From the cell containing the given text, extract its center point as [x, y] coordinate. 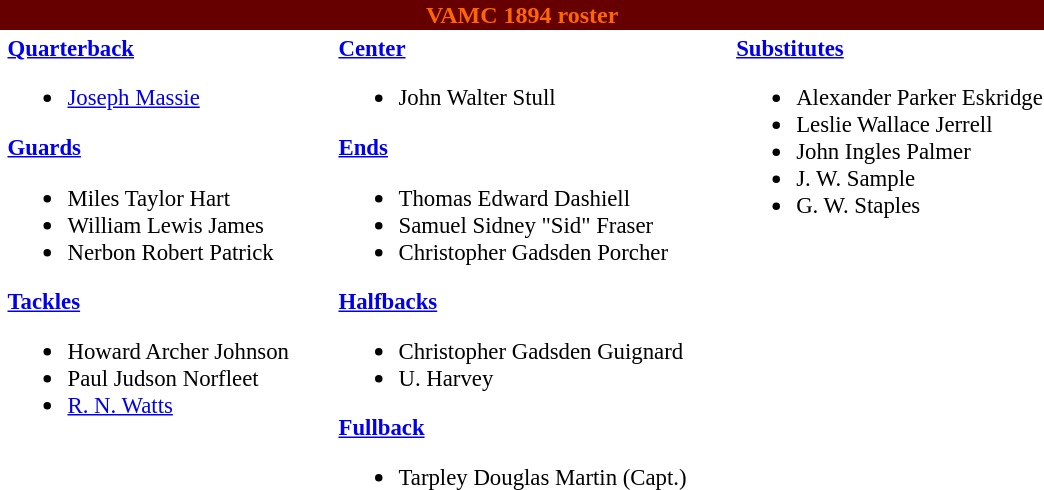
VAMC 1894 roster [522, 15]
